Capture the cell that displays the provided text and extract its [X, Y] central coordinate. 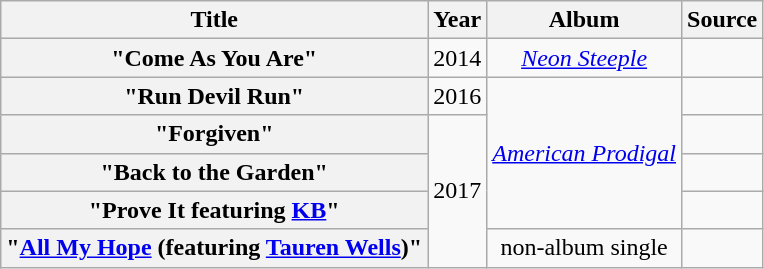
Title [214, 20]
2014 [458, 58]
non-album single [584, 248]
2017 [458, 191]
"Come As You Are" [214, 58]
"Back to the Garden" [214, 172]
American Prodigal [584, 153]
"Prove It featuring KB" [214, 210]
"Forgiven" [214, 134]
"Run Devil Run" [214, 96]
Year [458, 20]
Album [584, 20]
"All My Hope (featuring Tauren Wells)" [214, 248]
Neon Steeple [584, 58]
2016 [458, 96]
Source [722, 20]
